Output the (x, y) coordinate of the center of the cell containing the given text.  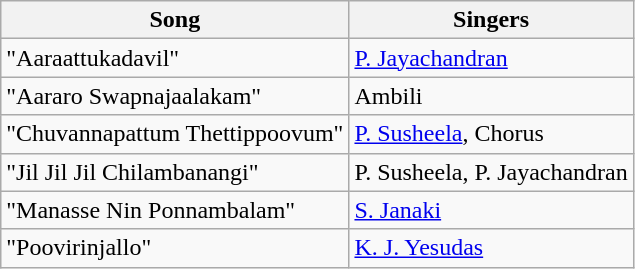
S. Janaki (491, 210)
"Jil Jil Jil Chilambanangi" (175, 172)
P. Susheela, Chorus (491, 134)
"Aararo Swapnajaalakam" (175, 96)
P. Susheela, P. Jayachandran (491, 172)
K. J. Yesudas (491, 248)
"Chuvannapattum Thettippoovum" (175, 134)
Singers (491, 20)
Song (175, 20)
"Poovirinjallo" (175, 248)
P. Jayachandran (491, 58)
Ambili (491, 96)
"Aaraattukadavil" (175, 58)
"Manasse Nin Ponnambalam" (175, 210)
